Find where the given text appears and provide that cell's center as (X, Y) coordinate. 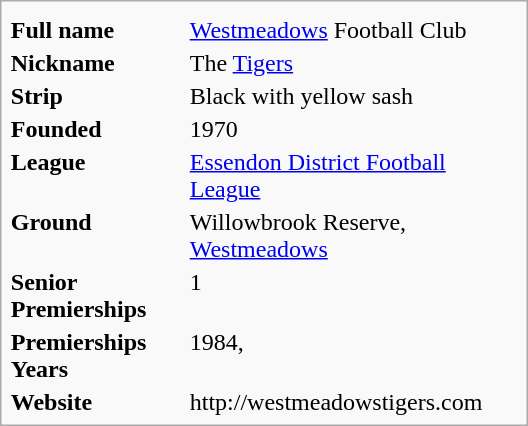
Founded (97, 129)
Willowbrook Reserve, Westmeadows (353, 236)
Website (97, 402)
Essendon District Football League (353, 176)
The Tigers (353, 63)
1984, (353, 356)
Westmeadows Football Club (353, 30)
Nickname (97, 63)
Full name (97, 30)
League (97, 176)
Premierships Years (97, 356)
Ground (97, 236)
http://westmeadowstigers.com (353, 402)
1 (353, 296)
Black with yellow sash (353, 96)
1970 (353, 129)
Senior Premierships (97, 296)
Strip (97, 96)
